Provide the [X, Y] coordinate of the cell's center where the given text is located.  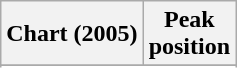
Peakposition [189, 34]
Chart (2005) [72, 34]
